Determine the [X, Y] coordinate at the center of the cell enclosing the given text.  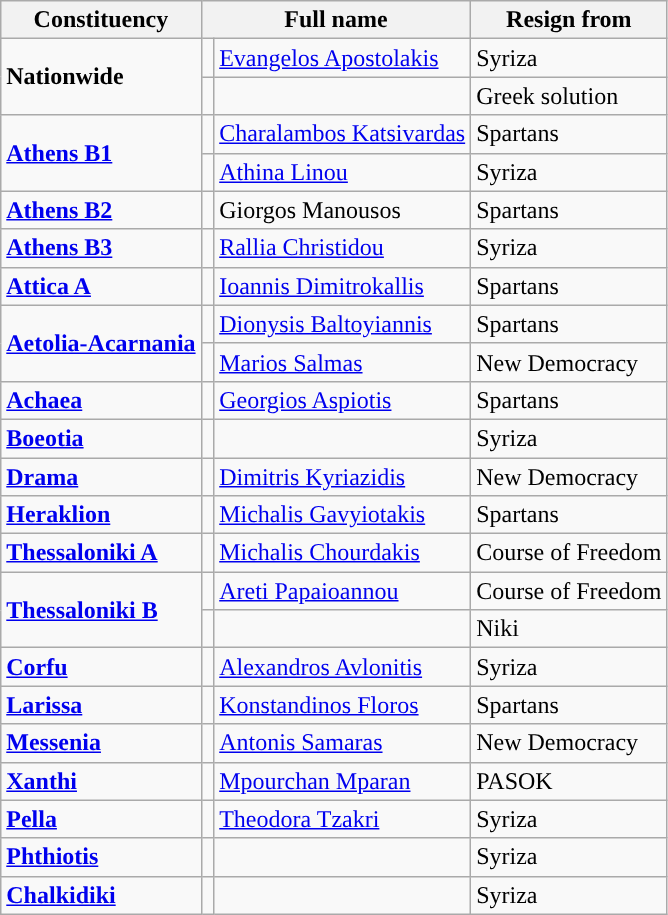
Pella [101, 819]
Messenia [101, 743]
Resign from [569, 20]
Dimitris Kyriazidis [342, 477]
Larissa [101, 705]
Niki [569, 629]
Charalambos Katsivardas [342, 134]
PASOK [569, 781]
Rallia Christidou [342, 248]
Thessaloniki B [101, 610]
Attica A [101, 286]
Ioannis Dimitrokallis [342, 286]
Michalis Gavyiotakis [342, 515]
Heraklion [101, 515]
Phthiotis [101, 857]
Theodora Tzakri [342, 819]
Giorgos Manousos [342, 210]
Athens B3 [101, 248]
Athens B1 [101, 153]
Areti Papaioannou [342, 591]
Mpourchan Mparan [342, 781]
Konstandinos Floros [342, 705]
Nationwide [101, 77]
Antonis Samaras [342, 743]
Michalis Chourdakis [342, 553]
Athens B2 [101, 210]
Chalkidiki [101, 895]
Marios Salmas [342, 362]
Georgios Aspiotis [342, 400]
Constituency [101, 20]
Evangelos Apostolakis [342, 58]
Thessaloniki A [101, 553]
Xanthi [101, 781]
Boeotia [101, 438]
Aetolia-Acarnania [101, 343]
Achaea [101, 400]
Greek solution [569, 96]
Athina Linou [342, 172]
Alexandros Avlonitis [342, 667]
Dionysis Baltoyiannis [342, 324]
Corfu [101, 667]
Full name [336, 20]
Drama [101, 477]
